Extract the [x, y] coordinate from the center of the cell holding the provided text.  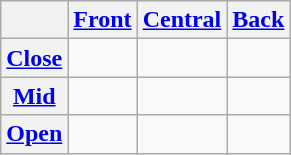
Close [34, 58]
Front [102, 20]
Open [34, 134]
Mid [34, 96]
Central [182, 20]
Back [258, 20]
